From the cell containing the given text, extract its center point as [x, y] coordinate. 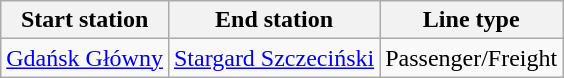
Line type [472, 20]
Stargard Szczeciński [274, 58]
End station [274, 20]
Gdańsk Główny [85, 58]
Passenger/Freight [472, 58]
Start station [85, 20]
